For the text-containing cell, return its midpoint in (x, y) coordinate format. 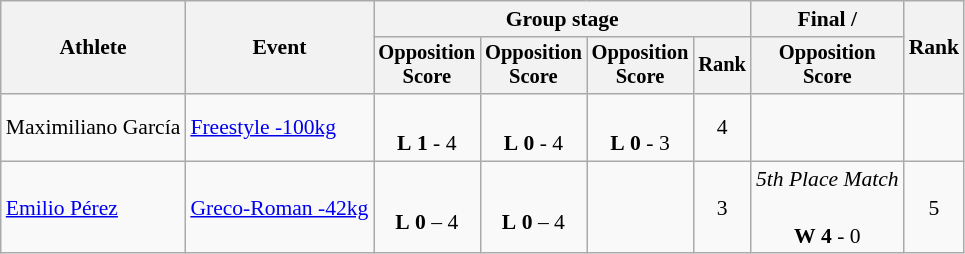
Final / (828, 19)
L 0 - 4 (534, 128)
L 0 - 3 (640, 128)
Group stage (562, 19)
3 (722, 207)
L 1 - 4 (428, 128)
Athlete (94, 48)
Freestyle -100kg (279, 128)
4 (722, 128)
5th Place MatchW 4 - 0 (828, 207)
5 (934, 207)
Greco-Roman -42kg (279, 207)
Emilio Pérez (94, 207)
Event (279, 48)
Maximiliano García (94, 128)
